Search for the cell housing the specified text and yield its (X, Y) center coordinate. 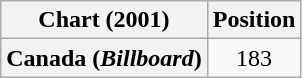
Chart (2001) (104, 20)
Canada (Billboard) (104, 58)
183 (254, 58)
Position (254, 20)
